For the text-containing cell, return its midpoint in (x, y) coordinate format. 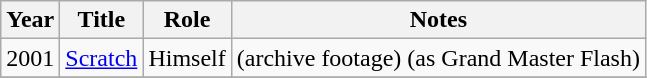
Notes (438, 20)
Scratch (102, 58)
Title (102, 20)
Himself (187, 58)
2001 (30, 58)
Year (30, 20)
Role (187, 20)
(archive footage) (as Grand Master Flash) (438, 58)
